Determine the [X, Y] coordinate at the center of the cell enclosing the given text.  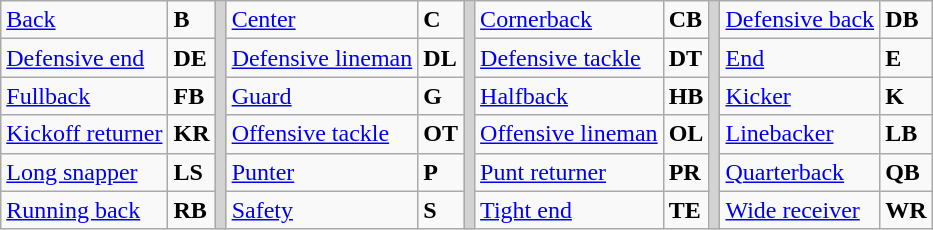
TE [686, 210]
S [441, 210]
OL [686, 134]
Linebacker [800, 134]
B [192, 20]
Kickoff returner [84, 134]
Cornerback [570, 20]
Kicker [800, 96]
CB [686, 20]
Back [84, 20]
Safety [322, 210]
K [906, 96]
WR [906, 210]
LB [906, 134]
HB [686, 96]
DE [192, 58]
LS [192, 172]
OT [441, 134]
Center [322, 20]
Quarterback [800, 172]
QB [906, 172]
Running back [84, 210]
DL [441, 58]
Defensive lineman [322, 58]
Halfback [570, 96]
Tight end [570, 210]
PR [686, 172]
Punter [322, 172]
C [441, 20]
DB [906, 20]
Long snapper [84, 172]
Offensive tackle [322, 134]
Offensive lineman [570, 134]
Defensive back [800, 20]
End [800, 58]
E [906, 58]
G [441, 96]
RB [192, 210]
DT [686, 58]
Defensive tackle [570, 58]
FB [192, 96]
Defensive end [84, 58]
Guard [322, 96]
Fullback [84, 96]
Wide receiver [800, 210]
Punt returner [570, 172]
P [441, 172]
KR [192, 134]
